Identify which cell holds the provided text, then report its [x, y] central coordinate. 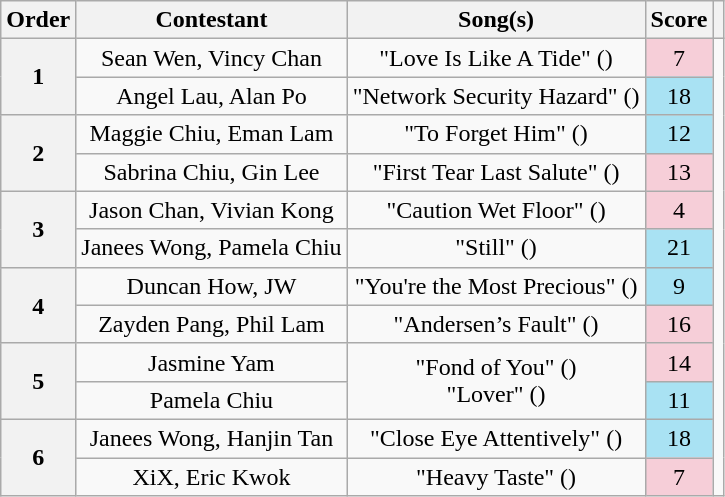
"First Tear Last Salute" () [496, 172]
3 [38, 229]
Janees Wong, Hanjin Tan [212, 438]
9 [679, 286]
2 [38, 153]
12 [679, 134]
"Close Eye Attentively" () [496, 438]
Score [679, 20]
XiX, Eric Kwok [212, 477]
Maggie Chiu, Eman Lam [212, 134]
"To Forget Him" () [496, 134]
21 [679, 248]
Song(s) [496, 20]
Sean Wen, Vincy Chan [212, 58]
"Heavy Taste" () [496, 477]
5 [38, 381]
Contestant [212, 20]
6 [38, 457]
11 [679, 400]
13 [679, 172]
16 [679, 324]
"Caution Wet Floor" () [496, 210]
"Fond of You" ()"Lover" () [496, 381]
Janees Wong, Pamela Chiu [212, 248]
Jason Chan, Vivian Kong [212, 210]
"Love Is Like A Tide" () [496, 58]
Angel Lau, Alan Po [212, 96]
Order [38, 20]
Duncan How, JW [212, 286]
Pamela Chiu [212, 400]
"You're the Most Precious" () [496, 286]
Zayden Pang, Phil Lam [212, 324]
Sabrina Chiu, Gin Lee [212, 172]
"Network Security Hazard" () [496, 96]
1 [38, 77]
14 [679, 362]
Jasmine Yam [212, 362]
"Andersen’s Fault" () [496, 324]
"Still" () [496, 248]
